Scan for the cell matching the given text and deliver its [X, Y] coordinate at center. 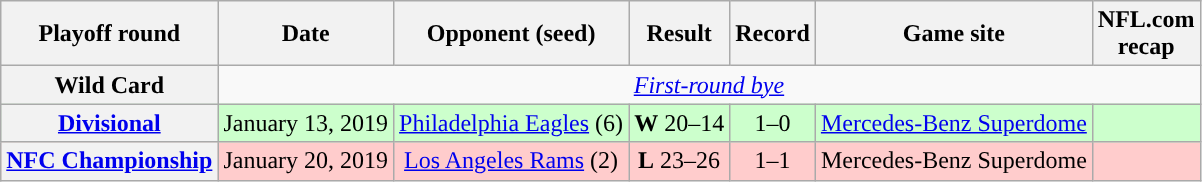
Wild Card [110, 85]
Record [773, 34]
NFC Championship [110, 161]
First-round bye [709, 85]
Date [306, 34]
January 20, 2019 [306, 161]
W 20–14 [680, 123]
Result [680, 34]
Opponent (seed) [512, 34]
Divisional [110, 123]
Playoff round [110, 34]
1–1 [773, 161]
January 13, 2019 [306, 123]
1–0 [773, 123]
Game site [954, 34]
L 23–26 [680, 161]
NFL.comrecap [1146, 34]
Philadelphia Eagles (6) [512, 123]
Los Angeles Rams (2) [512, 161]
